Find where the given text appears and provide that cell's center as [x, y] coordinate. 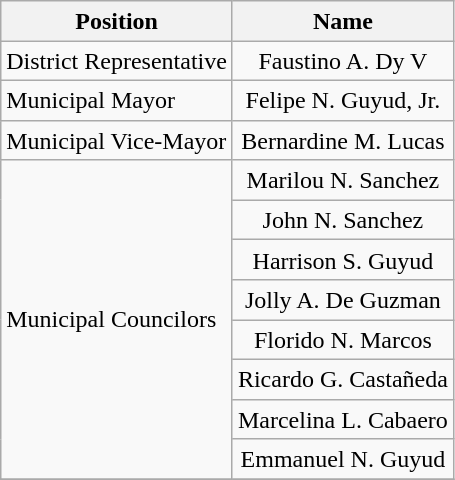
District Representative [117, 61]
Florido N. Marcos [342, 340]
Emmanuel N. Guyud [342, 459]
Position [117, 21]
Faustino A. Dy V [342, 61]
Municipal Councilors [117, 320]
Bernardine M. Lucas [342, 140]
Ricardo G. Castañeda [342, 379]
Marcelina L. Cabaero [342, 419]
Harrison S. Guyud [342, 260]
Municipal Vice-Mayor [117, 140]
John N. Sanchez [342, 220]
Felipe N. Guyud, Jr. [342, 100]
Jolly A. De Guzman [342, 300]
Name [342, 21]
Municipal Mayor [117, 100]
Marilou N. Sanchez [342, 180]
